Determine the (x, y) coordinate at the center of the cell enclosing the given text.  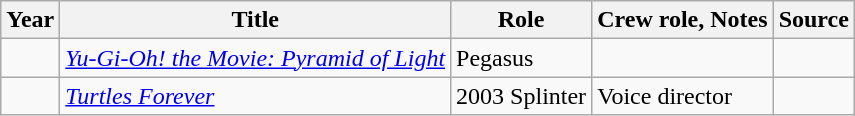
2003 Splinter (522, 96)
Source (814, 20)
Turtles Forever (256, 96)
Title (256, 20)
Pegasus (522, 58)
Role (522, 20)
Voice director (682, 96)
Yu-Gi-Oh! the Movie: Pyramid of Light (256, 58)
Crew role, Notes (682, 20)
Year (30, 20)
